Pinpoint the cell where the given text exists, returning its (x, y) midpoint coordinate. 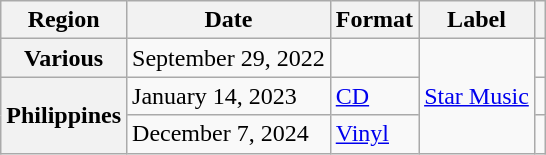
September 29, 2022 (229, 58)
Label (477, 20)
Region (64, 20)
Various (64, 58)
January 14, 2023 (229, 96)
CD (374, 96)
Star Music (477, 96)
Date (229, 20)
Philippines (64, 115)
Format (374, 20)
December 7, 2024 (229, 134)
Vinyl (374, 134)
